Search for the cell housing the specified text and yield its [X, Y] center coordinate. 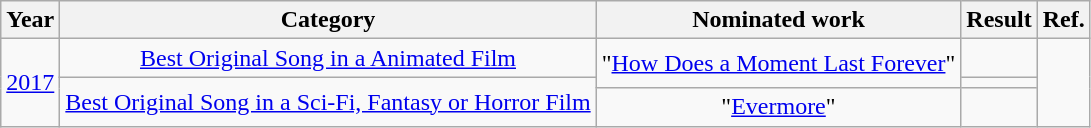
"How Does a Moment Last Forever" [778, 64]
Year [30, 20]
Nominated work [778, 20]
Best Original Song in a Sci-Fi, Fantasy or Horror Film [328, 102]
"Evermore" [778, 107]
Best Original Song in a Animated Film [328, 58]
2017 [30, 82]
Result [999, 20]
Ref. [1064, 20]
Category [328, 20]
